Find where the given text appears and provide that cell's center as [X, Y] coordinate. 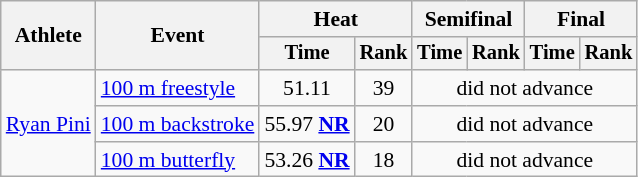
51.11 [306, 88]
Final [581, 19]
100 m backstroke [178, 124]
Heat [336, 19]
Semifinal [468, 19]
20 [384, 124]
100 m freestyle [178, 88]
Ryan Pini [48, 124]
55.97 NR [306, 124]
39 [384, 88]
Event [178, 36]
Athlete [48, 36]
